Find where the given text appears and provide that cell's center as [x, y] coordinate. 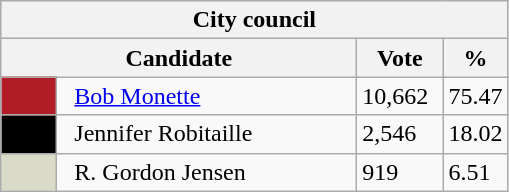
Bob Monette [207, 96]
City council [254, 20]
Jennifer Robitaille [207, 134]
R. Gordon Jensen [207, 172]
919 [400, 172]
6.51 [476, 172]
Vote [400, 58]
75.47 [476, 96]
10,662 [400, 96]
2,546 [400, 134]
% [476, 58]
Candidate [179, 58]
18.02 [476, 134]
